For the text-containing cell, return its midpoint in (X, Y) coordinate format. 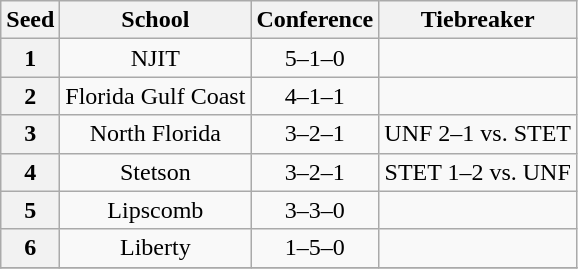
Conference (315, 20)
NJIT (156, 58)
1 (30, 58)
Lipscomb (156, 210)
Stetson (156, 172)
4 (30, 172)
4–1–1 (315, 96)
1–5–0 (315, 248)
Tiebreaker (478, 20)
UNF 2–1 vs. STET (478, 134)
Florida Gulf Coast (156, 96)
6 (30, 248)
2 (30, 96)
STET 1–2 vs. UNF (478, 172)
Liberty (156, 248)
3–3–0 (315, 210)
School (156, 20)
3 (30, 134)
North Florida (156, 134)
5 (30, 210)
5–1–0 (315, 58)
Seed (30, 20)
